Locate the cell with the specified text and output its (x, y) center coordinate. 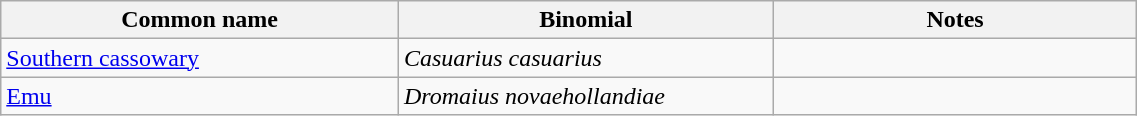
Casuarius casuarius (586, 58)
Binomial (586, 20)
Emu (200, 96)
Common name (200, 20)
Dromaius novaehollandiae (586, 96)
Notes (955, 20)
Southern cassowary (200, 58)
